Return the (X, Y) coordinate for the center point of the cell that contains the specified text.  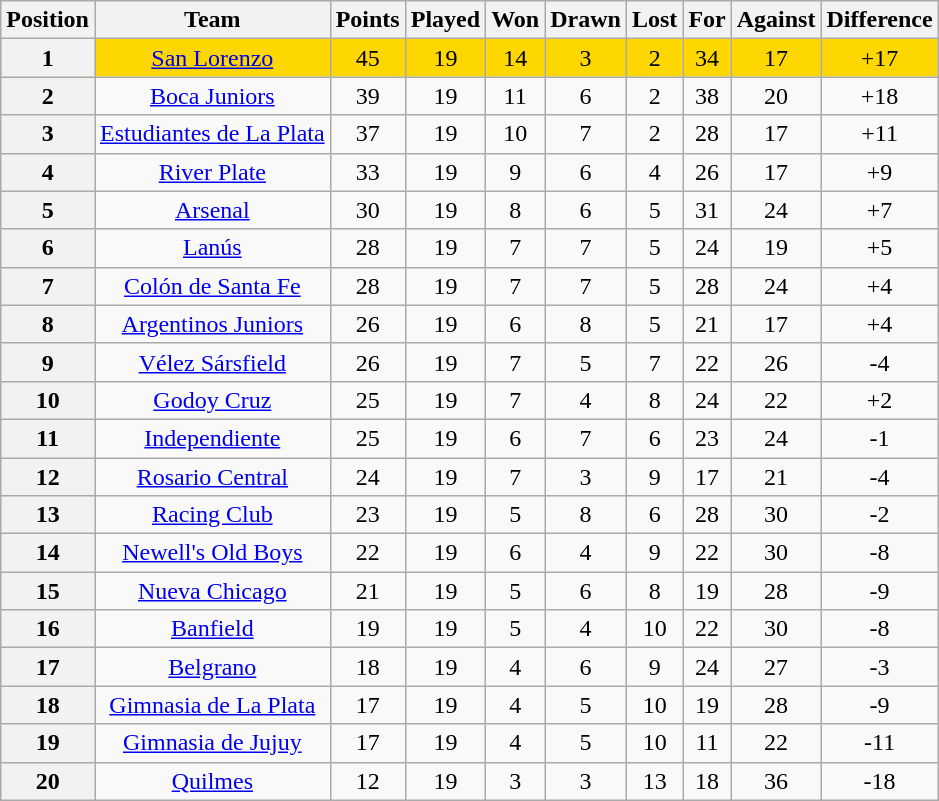
Drawn (586, 20)
Played (445, 20)
Godoy Cruz (212, 400)
+11 (880, 134)
+2 (880, 400)
-2 (880, 515)
San Lorenzo (212, 58)
+18 (880, 96)
15 (48, 591)
16 (48, 629)
Lanús (212, 248)
Gimnasia de La Plata (212, 705)
Arsenal (212, 210)
Banfield (212, 629)
27 (776, 667)
Independiente (212, 438)
37 (368, 134)
-1 (880, 438)
33 (368, 172)
+17 (880, 58)
39 (368, 96)
River Plate (212, 172)
Boca Juniors (212, 96)
Colón de Santa Fe (212, 286)
Quilmes (212, 781)
45 (368, 58)
+9 (880, 172)
36 (776, 781)
Rosario Central (212, 477)
1 (48, 58)
Position (48, 20)
+5 (880, 248)
38 (707, 96)
Team (212, 20)
Estudiantes de La Plata (212, 134)
Won (516, 20)
Lost (654, 20)
-11 (880, 743)
Belgrano (212, 667)
Nueva Chicago (212, 591)
Points (368, 20)
34 (707, 58)
For (707, 20)
Argentinos Juniors (212, 324)
31 (707, 210)
Vélez Sársfield (212, 362)
Racing Club (212, 515)
-3 (880, 667)
Against (776, 20)
+7 (880, 210)
-18 (880, 781)
Gimnasia de Jujuy (212, 743)
Newell's Old Boys (212, 553)
Difference (880, 20)
